Determine the (x, y) coordinate at the center of the cell enclosing the given text.  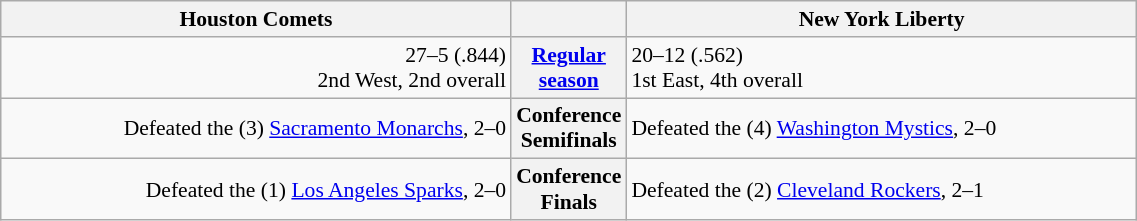
Regular season (568, 68)
Conference Semifinals (568, 128)
20–12 (.562)1st East, 4th overall (881, 68)
27–5 (.844)2nd West, 2nd overall (256, 68)
New York Liberty (881, 19)
Houston Comets (256, 19)
Defeated the (2) Cleveland Rockers, 2–1 (881, 190)
Defeated the (4) Washington Mystics, 2–0 (881, 128)
Defeated the (3) Sacramento Monarchs, 2–0 (256, 128)
Conference Finals (568, 190)
Defeated the (1) Los Angeles Sparks, 2–0 (256, 190)
